Identify which cell holds the provided text, then report its (x, y) central coordinate. 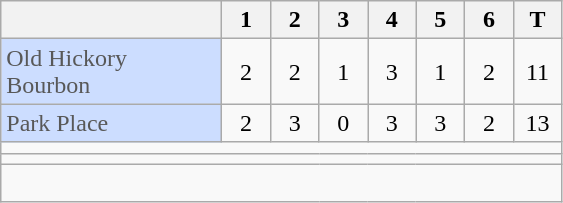
6 (490, 20)
11 (538, 72)
4 (392, 20)
5 (440, 20)
13 (538, 123)
T (538, 20)
Park Place (112, 123)
0 (344, 123)
Old Hickory Bourbon (112, 72)
